Identify which cell holds the provided text, then report its (X, Y) central coordinate. 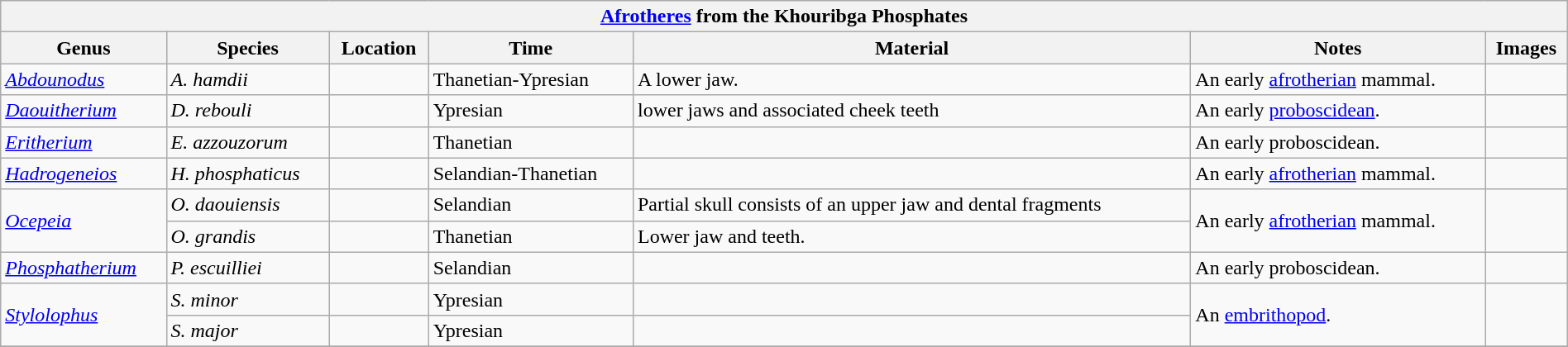
O. grandis (248, 236)
S. minor (248, 299)
Species (248, 48)
D. rebouli (248, 111)
O. daouiensis (248, 205)
H. phosphaticus (248, 173)
Eritherium (84, 142)
Phosphatherium (84, 268)
Images (1527, 48)
Ocepeia (84, 221)
An embrithopod. (1338, 315)
Abdounodus (84, 79)
Lower jaw and teeth. (911, 236)
A. hamdii (248, 79)
Hadrogeneios (84, 173)
Afrotheres from the Khouribga Phosphates (784, 17)
Partial skull consists of an upper jaw and dental fragments (911, 205)
Daouitherium (84, 111)
Stylolophus (84, 315)
P. escuilliei (248, 268)
Time (531, 48)
Selandian-Thanetian (531, 173)
Material (911, 48)
E. azzouzorum (248, 142)
lower jaws and associated cheek teeth (911, 111)
Thanetian-Ypresian (531, 79)
S. major (248, 330)
Genus (84, 48)
A lower jaw. (911, 79)
Location (379, 48)
Notes (1338, 48)
